From the cell containing the given text, extract its center point as (x, y) coordinate. 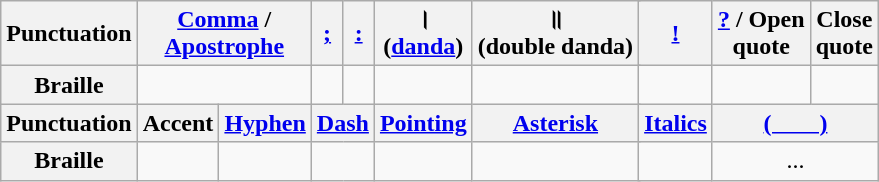
Asterisk (555, 123)
! (676, 34)
॥ (double danda) (555, 34)
Dash (342, 123)
( ) (795, 123)
: (359, 34)
Close quote (844, 34)
Comma /Apostrophe (224, 34)
... (795, 161)
? / Open quote (761, 34)
Hyphen (265, 123)
। (danda) (423, 34)
Accent (178, 123)
; (327, 34)
Pointing (423, 123)
Italics (676, 123)
